Pinpoint the cell where the given text exists, returning its [X, Y] midpoint coordinate. 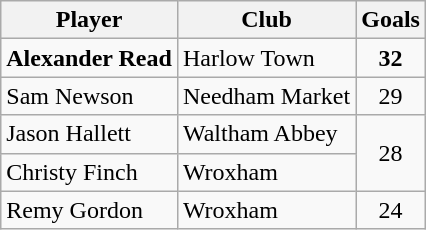
Goals [391, 20]
24 [391, 210]
Player [90, 20]
Waltham Abbey [266, 134]
29 [391, 96]
Christy Finch [90, 172]
Needham Market [266, 96]
Alexander Read [90, 58]
Jason Hallett [90, 134]
28 [391, 153]
Club [266, 20]
32 [391, 58]
Harlow Town [266, 58]
Remy Gordon [90, 210]
Sam Newson [90, 96]
